Scan for the cell matching the given text and deliver its [X, Y] coordinate at center. 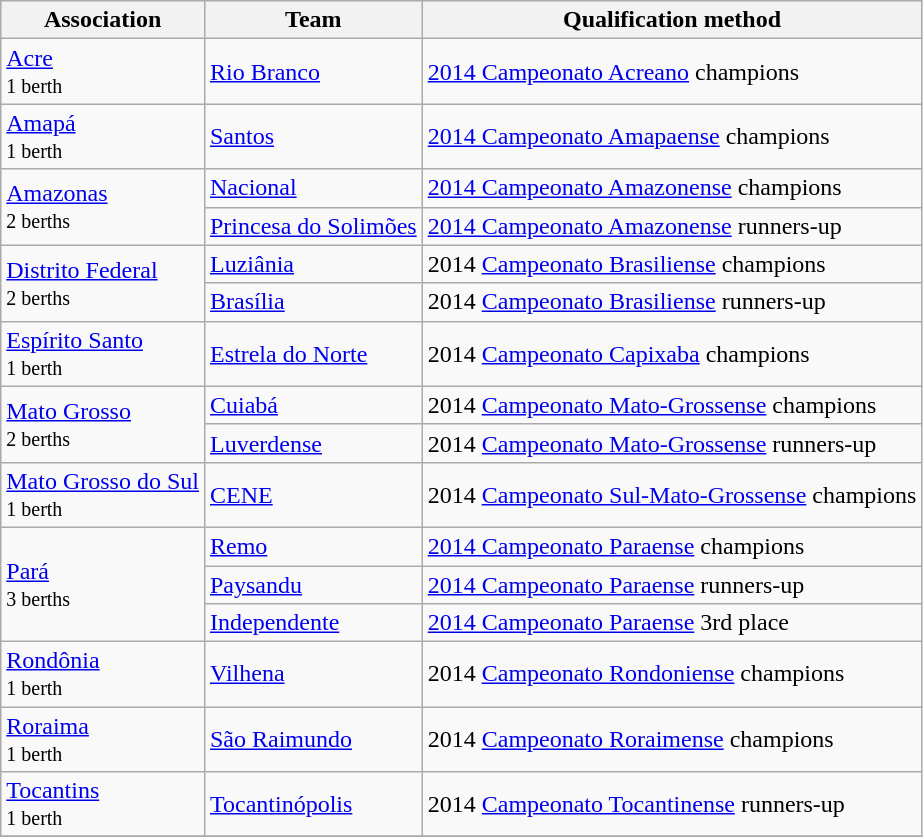
Estrela do Norte [313, 354]
2014 Campeonato Mato-Grossense champions [672, 405]
2014 Campeonato Tocantinense runners-up [672, 804]
2014 Campeonato Roraimense champions [672, 740]
Qualification method [672, 20]
2014 Campeonato Amazonense runners-up [672, 226]
Roraima1 berth [103, 740]
Mato Grosso2 berths [103, 424]
Amapá1 berth [103, 136]
Acre1 berth [103, 72]
Espírito Santo1 berth [103, 354]
Princesa do Solimões [313, 226]
Paysandu [313, 585]
Tocantins1 berth [103, 804]
2014 Campeonato Paraense runners-up [672, 585]
Luverdense [313, 443]
2014 Campeonato Amapaense champions [672, 136]
2014 Campeonato Acreano champions [672, 72]
Nacional [313, 188]
Amazonas2 berths [103, 207]
São Raimundo [313, 740]
Remo [313, 546]
Team [313, 20]
2014 Campeonato Brasiliense runners-up [672, 302]
Tocantinópolis [313, 804]
Cuiabá [313, 405]
Santos [313, 136]
Vilhena [313, 674]
2014 Campeonato Rondoniense champions [672, 674]
Association [103, 20]
2014 Campeonato Mato-Grossense runners-up [672, 443]
Distrito Federal2 berths [103, 283]
CENE [313, 494]
2014 Campeonato Capixaba champions [672, 354]
Luziânia [313, 264]
Mato Grosso do Sul1 berth [103, 494]
2014 Campeonato Amazonense champions [672, 188]
Independente [313, 623]
2014 Campeonato Paraense champions [672, 546]
Brasília [313, 302]
Rondônia1 berth [103, 674]
Pará3 berths [103, 584]
2014 Campeonato Brasiliense champions [672, 264]
Rio Branco [313, 72]
2014 Campeonato Paraense 3rd place [672, 623]
2014 Campeonato Sul-Mato-Grossense champions [672, 494]
